Find where the given text appears and provide that cell's center as (x, y) coordinate. 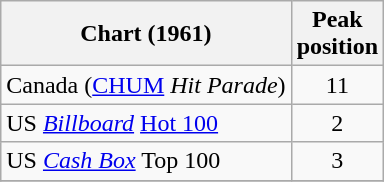
US Billboard Hot 100 (146, 123)
2 (337, 123)
Peakposition (337, 34)
3 (337, 161)
11 (337, 85)
US Cash Box Top 100 (146, 161)
Canada (CHUM Hit Parade) (146, 85)
Chart (1961) (146, 34)
